Output the [x, y] coordinate of the center of the cell containing the given text.  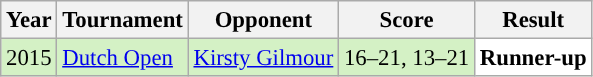
Opponent [263, 20]
Runner-up [534, 58]
Dutch Open [122, 58]
16–21, 13–21 [407, 58]
Tournament [122, 20]
Score [407, 20]
2015 [29, 58]
Year [29, 20]
Result [534, 20]
Kirsty Gilmour [263, 58]
